Output the [x, y] coordinate of the center of the cell containing the given text.  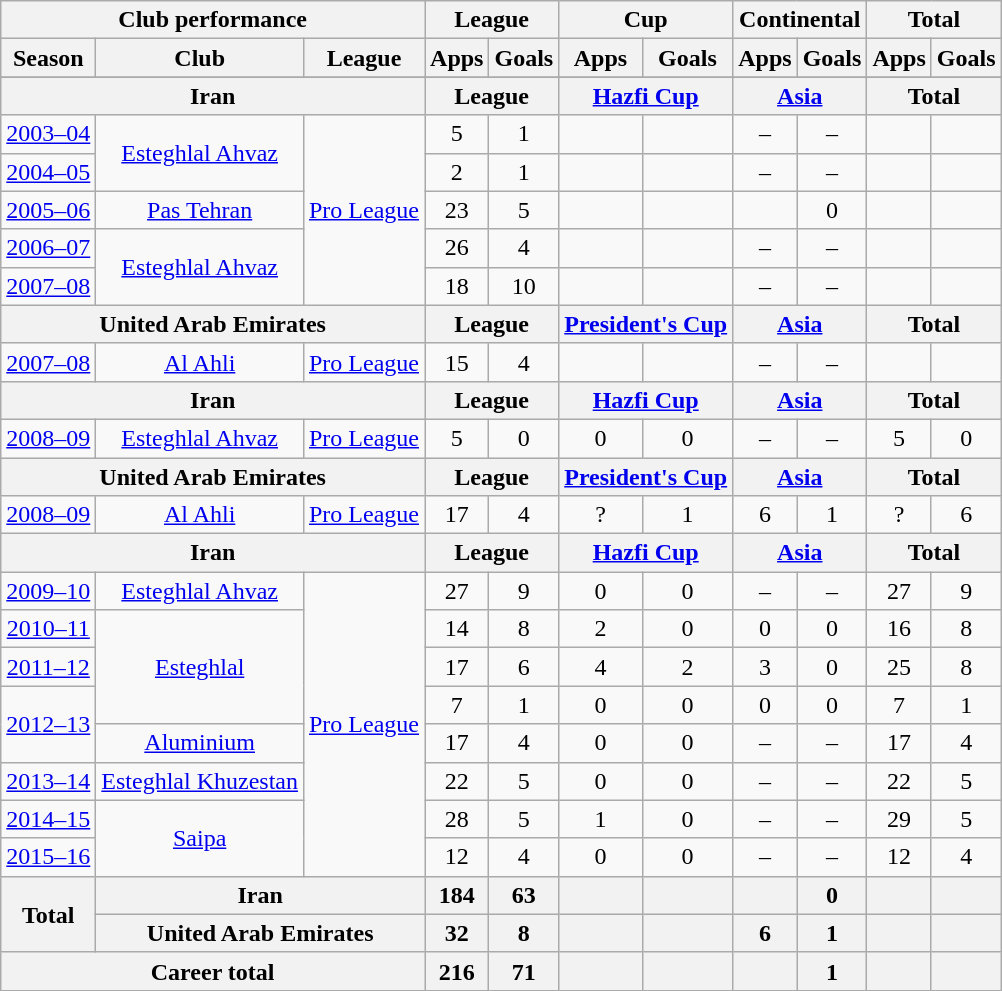
Club performance [213, 20]
14 [457, 629]
2011–12 [48, 667]
2004–05 [48, 172]
2005–06 [48, 210]
Esteghlal Khuzestan [200, 781]
2009–10 [48, 591]
216 [457, 971]
15 [457, 362]
2003–04 [48, 134]
Career total [213, 971]
32 [457, 933]
23 [457, 210]
2014–15 [48, 819]
16 [899, 629]
2013–14 [48, 781]
18 [457, 286]
25 [899, 667]
Cup [646, 20]
2012–13 [48, 724]
26 [457, 248]
184 [457, 895]
28 [457, 819]
63 [524, 895]
Pas Tehran [200, 210]
3 [765, 667]
Season [48, 58]
Aluminium [200, 743]
Club [200, 58]
10 [524, 286]
2015–16 [48, 857]
2010–11 [48, 629]
71 [524, 971]
29 [899, 819]
Continental [800, 20]
Saipa [200, 838]
Esteghlal [200, 667]
2006–07 [48, 248]
